From the cell containing the given text, extract its center point as [x, y] coordinate. 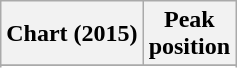
Peakposition [189, 34]
Chart (2015) [72, 34]
